Extract the [x, y] coordinate from the center of the cell holding the provided text.  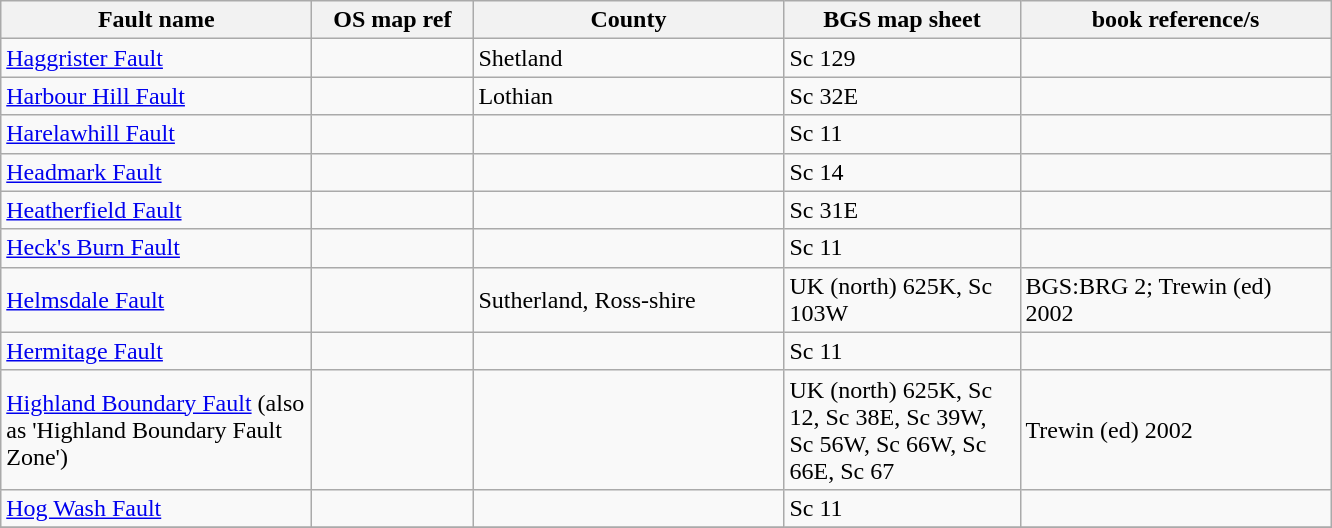
Trewin (ed) 2002 [1176, 430]
Fault name [156, 20]
UK (north) 625K, Sc 103W [902, 300]
Headmark Fault [156, 172]
Sc 129 [902, 58]
Sc 31E [902, 210]
Hog Wash Fault [156, 508]
Hermitage Fault [156, 351]
Lothian [628, 96]
Shetland [628, 58]
Harelawhill Fault [156, 134]
County [628, 20]
Harbour Hill Fault [156, 96]
OS map ref [392, 20]
Sutherland, Ross-shire [628, 300]
Heck's Burn Fault [156, 248]
BGS map sheet [902, 20]
Haggrister Fault [156, 58]
Helmsdale Fault [156, 300]
Highland Boundary Fault (also as 'Highland Boundary Fault Zone') [156, 430]
book reference/s [1176, 20]
BGS:BRG 2; Trewin (ed) 2002 [1176, 300]
Heatherfield Fault [156, 210]
Sc 14 [902, 172]
Sc 32E [902, 96]
UK (north) 625K, Sc 12, Sc 38E, Sc 39W, Sc 56W, Sc 66W, Sc 66E, Sc 67 [902, 430]
